From the cell containing the given text, extract its center point as [x, y] coordinate. 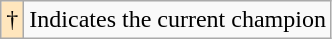
† [12, 20]
Indicates the current champion [178, 20]
